Scan for the cell matching the given text and deliver its (x, y) coordinate at center. 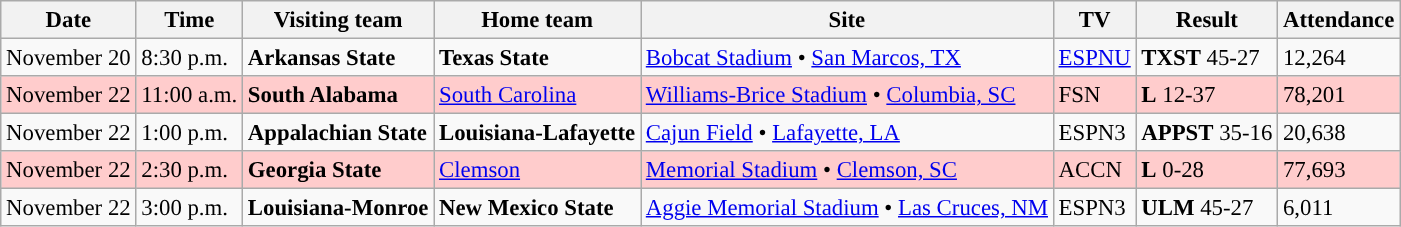
Memorial Stadium • Clemson, SC (846, 170)
Visiting team (338, 20)
South Alabama (338, 95)
Cajun Field • Lafayette, LA (846, 133)
20,638 (1339, 133)
New Mexico State (538, 208)
Appalachian State (338, 133)
L 12-37 (1207, 95)
APPST 35-16 (1207, 133)
78,201 (1339, 95)
ULM 45-27 (1207, 208)
Aggie Memorial Stadium • Las Cruces, NM (846, 208)
FSN (1094, 95)
Result (1207, 20)
South Carolina (538, 95)
8:30 p.m. (190, 58)
Louisiana-Monroe (338, 208)
TXST 45-27 (1207, 58)
11:00 a.m. (190, 95)
ESPNU (1094, 58)
Date (68, 20)
November 20 (68, 58)
77,693 (1339, 170)
2:30 p.m. (190, 170)
L 0-28 (1207, 170)
Bobcat Stadium • San Marcos, TX (846, 58)
Attendance (1339, 20)
12,264 (1339, 58)
Arkansas State (338, 58)
1:00 p.m. (190, 133)
Texas State (538, 58)
TV (1094, 20)
Louisiana-Lafayette (538, 133)
Georgia State (338, 170)
Time (190, 20)
Clemson (538, 170)
Home team (538, 20)
Site (846, 20)
ACCN (1094, 170)
3:00 p.m. (190, 208)
6,011 (1339, 208)
Williams-Brice Stadium • Columbia, SC (846, 95)
